Search for the cell housing the specified text and yield its [x, y] center coordinate. 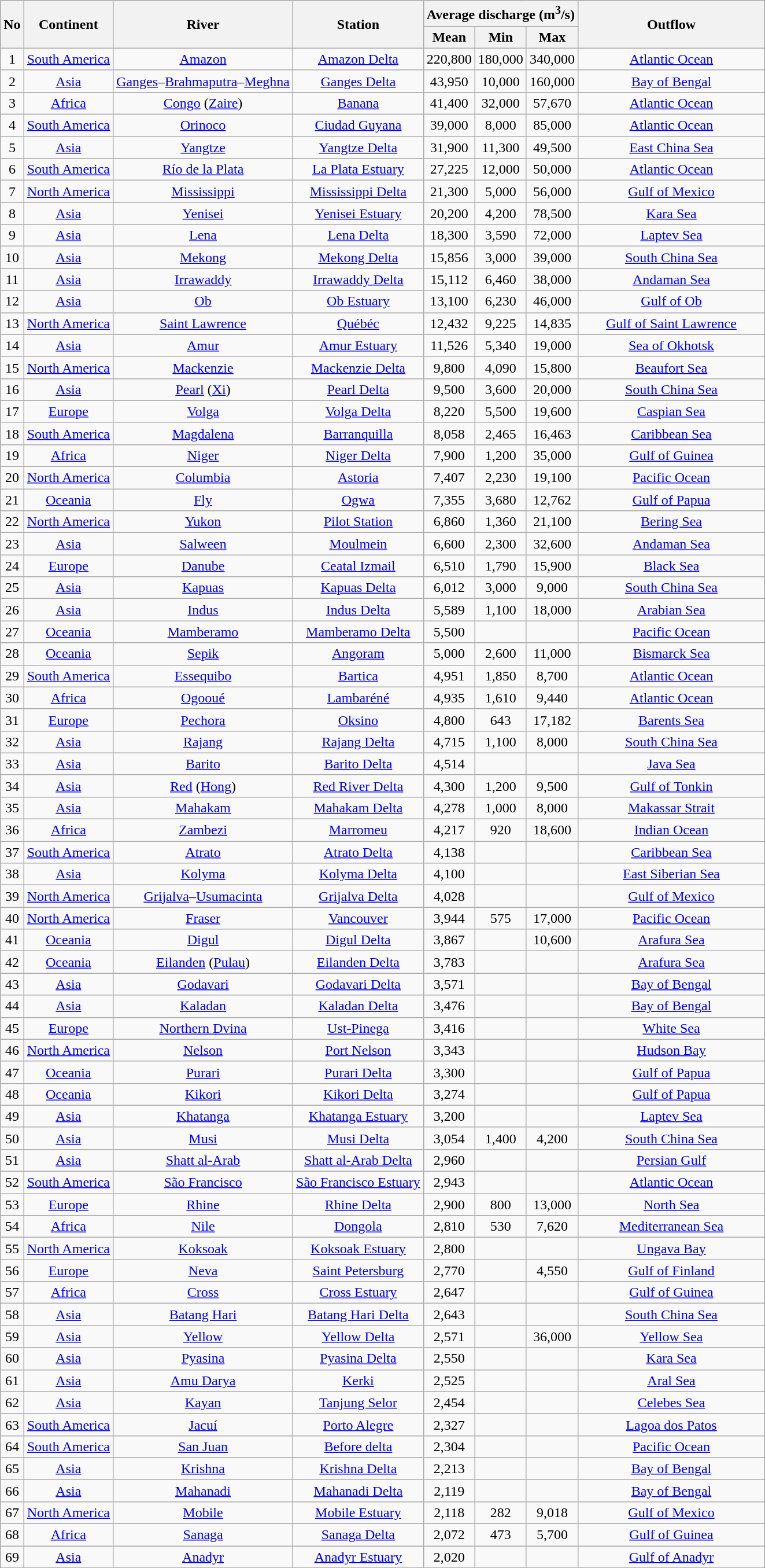
14,835 [552, 323]
1,000 [501, 808]
Columbia [204, 478]
66 [12, 1490]
57 [12, 1293]
21 [12, 500]
Gulf of Saint Lawrence [671, 323]
18,300 [449, 235]
4,800 [449, 720]
Average discharge (m3/s) [501, 14]
34 [12, 786]
Pearl Delta [359, 389]
21,300 [449, 192]
9,800 [449, 367]
63 [12, 1425]
Gulf of Tonkin [671, 786]
14 [12, 345]
85,000 [552, 126]
Amu Darya [204, 1381]
18 [12, 433]
La Plata Estuary [359, 170]
Ciudad Guyana [359, 126]
Fly [204, 500]
Batang Hari [204, 1315]
473 [501, 1535]
12,432 [449, 323]
2,072 [449, 1535]
Gulf of Finland [671, 1271]
13,100 [449, 301]
26 [12, 610]
9,440 [552, 698]
Kerki [359, 1381]
Mobile [204, 1512]
180,000 [501, 59]
Lambaréné [359, 698]
Lena Delta [359, 235]
22 [12, 522]
6,460 [501, 279]
35,000 [552, 455]
Sepik [204, 654]
51 [12, 1160]
Hudson Bay [671, 1050]
4,935 [449, 698]
19 [12, 455]
Mahanadi [204, 1490]
Lagoa dos Patos [671, 1425]
6 [12, 170]
72,000 [552, 235]
36,000 [552, 1337]
Ust-Pinega [359, 1028]
São Francisco Estuary [359, 1183]
36 [12, 830]
3,300 [449, 1072]
23 [12, 544]
12,000 [501, 170]
Amur Estuary [359, 345]
Magdalena [204, 433]
18,000 [552, 610]
Continent [68, 24]
15 [12, 367]
67 [12, 1512]
31 [12, 720]
39 [12, 896]
Grijalva–Usumacinta [204, 896]
3 [12, 103]
Yellow [204, 1337]
Fraser [204, 918]
56 [12, 1271]
6,860 [449, 522]
3,571 [449, 984]
4,951 [449, 676]
Porto Alegre [359, 1425]
Yellow Sea [671, 1337]
Ogooué [204, 698]
47 [12, 1072]
Port Nelson [359, 1050]
46,000 [552, 301]
Digul [204, 940]
Pilot Station [359, 522]
Mahakam Delta [359, 808]
7,900 [449, 455]
Outflow [671, 24]
Barranquilla [359, 433]
Moulmein [359, 544]
Krishna Delta [359, 1468]
10 [12, 257]
1,790 [501, 566]
78,500 [552, 214]
40 [12, 918]
São Francisco [204, 1183]
Bismarck Sea [671, 654]
Cross [204, 1293]
2,020 [449, 1557]
28 [12, 654]
11 [12, 279]
Shatt al-Arab Delta [359, 1160]
6,012 [449, 588]
19,000 [552, 345]
10,000 [501, 81]
3,274 [449, 1094]
7 [12, 192]
7,620 [552, 1227]
Indus Delta [359, 610]
Essequibo [204, 676]
Pearl (Xi) [204, 389]
Beaufort Sea [671, 367]
Niger [204, 455]
8,220 [449, 411]
Bering Sea [671, 522]
3,343 [449, 1050]
50,000 [552, 170]
Atrato [204, 852]
57,670 [552, 103]
Ungava Bay [671, 1249]
Yangtze [204, 148]
2,960 [449, 1160]
15,112 [449, 279]
Mobile Estuary [359, 1512]
Nile [204, 1227]
48 [12, 1094]
2,230 [501, 478]
4,550 [552, 1271]
5,589 [449, 610]
Yukon [204, 522]
Anadyr [204, 1557]
Eilanden Delta [359, 962]
49,500 [552, 148]
5,700 [552, 1535]
5,340 [501, 345]
2 [12, 81]
Mekong [204, 257]
Batang Hari Delta [359, 1315]
Yenisei Estuary [359, 214]
37 [12, 852]
33 [12, 764]
Java Sea [671, 764]
Red River Delta [359, 786]
9 [12, 235]
Black Sea [671, 566]
Saint Lawrence [204, 323]
Río de la Plata [204, 170]
Kikori Delta [359, 1094]
Musi Delta [359, 1138]
Indus [204, 610]
Barents Sea [671, 720]
Kaladan Delta [359, 1006]
62 [12, 1403]
13 [12, 323]
43 [12, 984]
643 [501, 720]
Max [552, 37]
Bartica [359, 676]
2,943 [449, 1183]
Congo (Zaire) [204, 103]
Mississippi Delta [359, 192]
56,000 [552, 192]
6,510 [449, 566]
Salween [204, 544]
Cross Estuary [359, 1293]
Red (Hong) [204, 786]
21,100 [552, 522]
Godavari Delta [359, 984]
East China Sea [671, 148]
Mahakam [204, 808]
Purari [204, 1072]
2,119 [449, 1490]
Orinoco [204, 126]
4,100 [449, 874]
2,327 [449, 1425]
Amazon Delta [359, 59]
Mediterranean Sea [671, 1227]
Marromeu [359, 830]
Mackenzie Delta [359, 367]
Sanaga Delta [359, 1535]
2,643 [449, 1315]
32,000 [501, 103]
10,600 [552, 940]
Musi [204, 1138]
27 [12, 632]
32,600 [552, 544]
4,090 [501, 367]
Kaladan [204, 1006]
Aral Sea [671, 1381]
2,571 [449, 1337]
Khatanga Estuary [359, 1116]
Makassar Strait [671, 808]
3,867 [449, 940]
1 [12, 59]
49 [12, 1116]
Before delta [359, 1446]
Sanaga [204, 1535]
11,000 [552, 654]
San Juan [204, 1446]
4,138 [449, 852]
18,600 [552, 830]
Dongola [359, 1227]
16 [12, 389]
5 [12, 148]
Barito Delta [359, 764]
Irrawaddy Delta [359, 279]
Mekong Delta [359, 257]
65 [12, 1468]
35 [12, 808]
2,600 [501, 654]
4,514 [449, 764]
41 [12, 940]
2,304 [449, 1446]
2,810 [449, 1227]
Angoram [359, 654]
46 [12, 1050]
4,217 [449, 830]
3,590 [501, 235]
3,944 [449, 918]
8,700 [552, 676]
Vancouver [359, 918]
2,770 [449, 1271]
4,300 [449, 786]
4 [12, 126]
11,526 [449, 345]
160,000 [552, 81]
20,200 [449, 214]
19,100 [552, 478]
282 [501, 1512]
Zambezi [204, 830]
Amur [204, 345]
7,407 [449, 478]
20,000 [552, 389]
Rajang [204, 742]
1,610 [501, 698]
Persian Gulf [671, 1160]
2,300 [501, 544]
Grijalva Delta [359, 896]
4,715 [449, 742]
38 [12, 874]
Volga Delta [359, 411]
575 [501, 918]
45 [12, 1028]
530 [501, 1227]
25 [12, 588]
61 [12, 1381]
20 [12, 478]
Niger Delta [359, 455]
9,000 [552, 588]
Khatanga [204, 1116]
Yenisei [204, 214]
3,476 [449, 1006]
Ob [204, 301]
24 [12, 566]
Mamberamo Delta [359, 632]
Krishna [204, 1468]
Oksino [359, 720]
58 [12, 1315]
Indian Ocean [671, 830]
17 [12, 411]
Kapuas Delta [359, 588]
3,680 [501, 500]
30 [12, 698]
Sea of Okhotsk [671, 345]
Min [501, 37]
Pechora [204, 720]
69 [12, 1557]
White Sea [671, 1028]
Kikori [204, 1094]
Rhine [204, 1205]
Barito [204, 764]
16,463 [552, 433]
Amazon [204, 59]
Arabian Sea [671, 610]
Lena [204, 235]
North Sea [671, 1205]
Irrawaddy [204, 279]
Rajang Delta [359, 742]
43,950 [449, 81]
Kolyma [204, 874]
Mahanadi Delta [359, 1490]
Mamberamo [204, 632]
3,054 [449, 1138]
54 [12, 1227]
53 [12, 1205]
220,800 [449, 59]
32 [12, 742]
2,800 [449, 1249]
27,225 [449, 170]
Ogwa [359, 500]
Eilanden (Pulau) [204, 962]
2,647 [449, 1293]
Gulf of Ob [671, 301]
50 [12, 1138]
2,550 [449, 1359]
Yangtze Delta [359, 148]
4,278 [449, 808]
2,465 [501, 433]
Ganges–Brahmaputra–Meghna [204, 81]
3,416 [449, 1028]
Northern Dvina [204, 1028]
Gulf of Anadyr [671, 1557]
Celebes Sea [671, 1403]
2,213 [449, 1468]
Volga [204, 411]
6,230 [501, 301]
7,355 [449, 500]
15,856 [449, 257]
12 [12, 301]
Pyasina [204, 1359]
9,018 [552, 1512]
4,028 [449, 896]
1,850 [501, 676]
800 [501, 1205]
52 [12, 1183]
8,058 [449, 433]
Ganges Delta [359, 81]
Kayan [204, 1403]
Yellow Delta [359, 1337]
2,118 [449, 1512]
38,000 [552, 279]
Pyasina Delta [359, 1359]
2,525 [449, 1381]
Caspian Sea [671, 411]
340,000 [552, 59]
1,400 [501, 1138]
29 [12, 676]
2,900 [449, 1205]
No [12, 24]
31,900 [449, 148]
42 [12, 962]
55 [12, 1249]
Godavari [204, 984]
Koksoak [204, 1249]
Station [359, 24]
12,762 [552, 500]
6,600 [449, 544]
15,800 [552, 367]
Mackenzie [204, 367]
Astoria [359, 478]
3,600 [501, 389]
Shatt al-Arab [204, 1160]
19,600 [552, 411]
River [204, 24]
Banana [359, 103]
64 [12, 1446]
13,000 [552, 1205]
Koksoak Estuary [359, 1249]
41,400 [449, 103]
Tanjung Selor [359, 1403]
Purari Delta [359, 1072]
2,454 [449, 1403]
Rhine Delta [359, 1205]
17,182 [552, 720]
Saint Petersburg [359, 1271]
920 [501, 830]
1,360 [501, 522]
3,783 [449, 962]
Danube [204, 566]
Mississippi [204, 192]
60 [12, 1359]
68 [12, 1535]
44 [12, 1006]
Atrato Delta [359, 852]
Québéc [359, 323]
Jacuí [204, 1425]
Anadyr Estuary [359, 1557]
Mean [449, 37]
Neva [204, 1271]
3,200 [449, 1116]
9,225 [501, 323]
15,900 [552, 566]
59 [12, 1337]
Kolyma Delta [359, 874]
East Siberian Sea [671, 874]
Nelson [204, 1050]
Ob Estuary [359, 301]
8 [12, 214]
17,000 [552, 918]
Ceatal Izmail [359, 566]
Digul Delta [359, 940]
Kapuas [204, 588]
11,300 [501, 148]
